Search for the cell housing the specified text and yield its [X, Y] center coordinate. 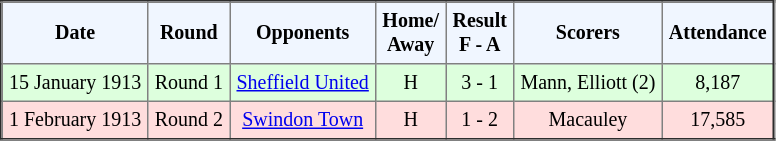
Scorers [588, 33]
17,585 [718, 120]
Round 2 [189, 120]
Macauley [588, 120]
Swindon Town [303, 120]
Attendance [718, 33]
Round 1 [189, 83]
1 - 2 [480, 120]
15 January 1913 [75, 83]
Sheffield United [303, 83]
Round [189, 33]
3 - 1 [480, 83]
Mann, Elliott (2) [588, 83]
8,187 [718, 83]
1 February 1913 [75, 120]
Opponents [303, 33]
Home/Away [411, 33]
Date [75, 33]
ResultF - A [480, 33]
